Identify which cell holds the provided text, then report its (x, y) central coordinate. 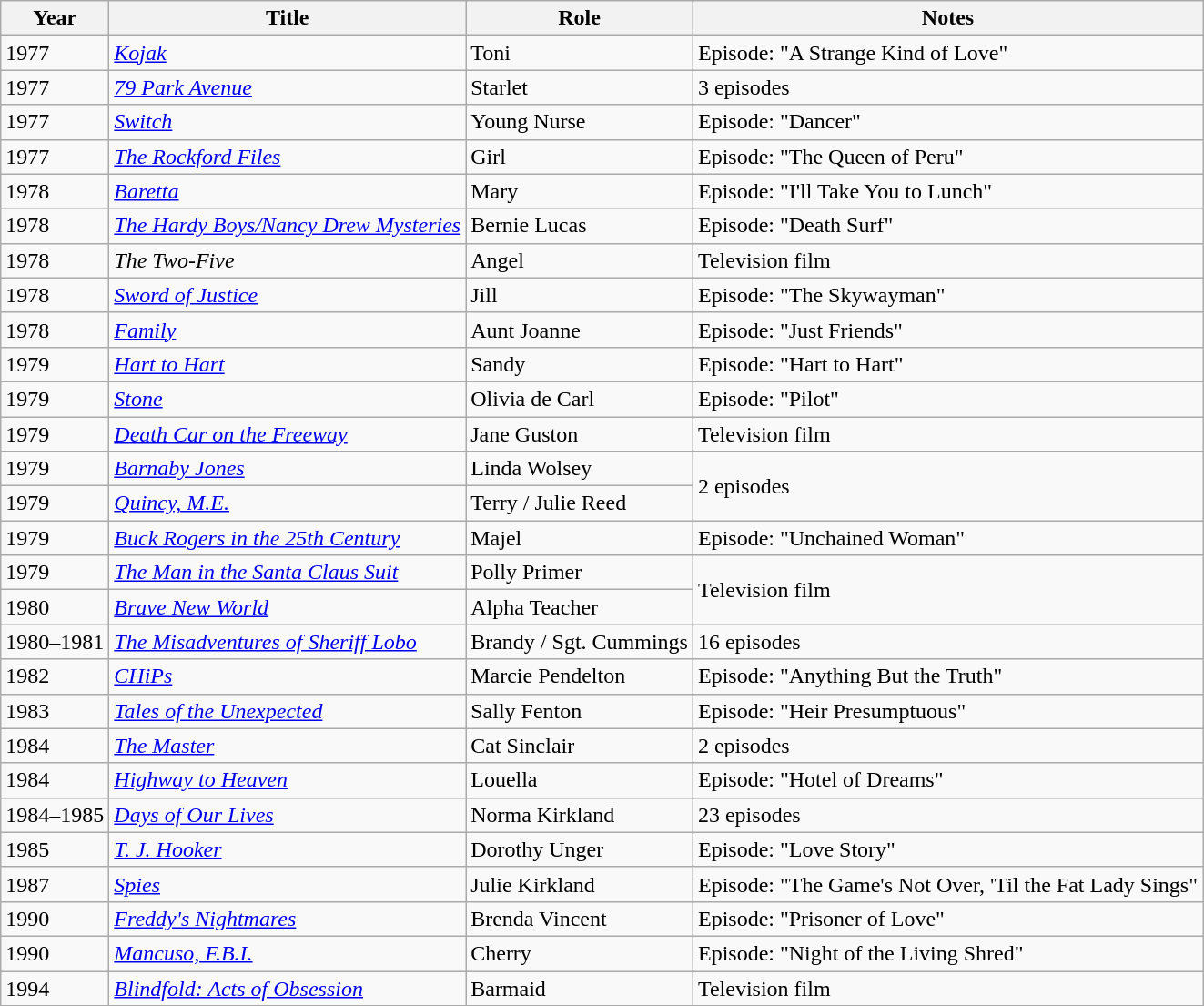
Episode: "Dancer" (947, 122)
Dorothy Unger (580, 849)
1980–1981 (55, 642)
The Hardy Boys/Nancy Drew Mysteries (288, 226)
Terry / Julie Reed (580, 503)
Stone (288, 399)
The Man in the Santa Claus Suit (288, 573)
Sally Fenton (580, 711)
1983 (55, 711)
Aunt Joanne (580, 330)
Barnaby Jones (288, 469)
Switch (288, 122)
Episode: "Anything But the Truth" (947, 676)
Episode: "Death Surf" (947, 226)
Barmaid (580, 988)
Episode: "Just Friends" (947, 330)
Buck Rogers in the 25th Century (288, 538)
Polly Primer (580, 573)
Alpha Teacher (580, 607)
Louella (580, 780)
Spies (288, 884)
Kojak (288, 53)
Episode: "Unchained Woman" (947, 538)
Marcie Pendelton (580, 676)
Episode: "I'll Take You to Lunch" (947, 191)
Angel (580, 260)
3 episodes (947, 87)
Episode: "Hotel of Dreams" (947, 780)
Title (288, 18)
Julie Kirkland (580, 884)
Episode: "Pilot" (947, 399)
Episode: "Hart to Hart" (947, 364)
Brandy / Sgt. Cummings (580, 642)
Death Car on the Freeway (288, 434)
Olivia de Carl (580, 399)
1987 (55, 884)
Family (288, 330)
Days of Our Lives (288, 815)
Majel (580, 538)
Quincy, M.E. (288, 503)
Episode: "Night of the Living Shred" (947, 953)
1982 (55, 676)
CHiPs (288, 676)
Brave New World (288, 607)
Episode: "The Skywayman" (947, 295)
Bernie Lucas (580, 226)
T. J. Hooker (288, 849)
The Master (288, 746)
Episode: "The Queen of Peru" (947, 157)
1985 (55, 849)
79 Park Avenue (288, 87)
Highway to Heaven (288, 780)
Cherry (580, 953)
Role (580, 18)
Freddy's Nightmares (288, 919)
Girl (580, 157)
1980 (55, 607)
Year (55, 18)
Brenda Vincent (580, 919)
Young Nurse (580, 122)
Mary (580, 191)
Episode: "The Game's Not Over, 'Til the Fat Lady Sings" (947, 884)
Notes (947, 18)
Sword of Justice (288, 295)
Starlet (580, 87)
Hart to Hart (288, 364)
Toni (580, 53)
The Two-Five (288, 260)
1984–1985 (55, 815)
The Rockford Files (288, 157)
The Misadventures of Sheriff Lobo (288, 642)
Tales of the Unexpected (288, 711)
16 episodes (947, 642)
Jill (580, 295)
Cat Sinclair (580, 746)
Mancuso, F.B.I. (288, 953)
Jane Guston (580, 434)
Baretta (288, 191)
Episode: "Prisoner of Love" (947, 919)
Episode: "Love Story" (947, 849)
Episode: "Heir Presumptuous" (947, 711)
Linda Wolsey (580, 469)
1994 (55, 988)
Episode: "A Strange Kind of Love" (947, 53)
Norma Kirkland (580, 815)
Sandy (580, 364)
23 episodes (947, 815)
Blindfold: Acts of Obsession (288, 988)
